Detect which cell encompasses the target text, then output its [x, y] center coordinate. 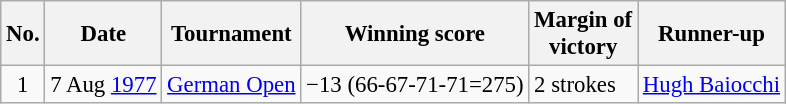
1 [23, 85]
Margin ofvictory [584, 34]
2 strokes [584, 85]
Date [104, 34]
Hugh Baiocchi [712, 85]
No. [23, 34]
Runner-up [712, 34]
−13 (66-67-71-71=275) [415, 85]
Winning score [415, 34]
German Open [232, 85]
7 Aug 1977 [104, 85]
Tournament [232, 34]
